Detect which cell encompasses the target text, then output its (x, y) center coordinate. 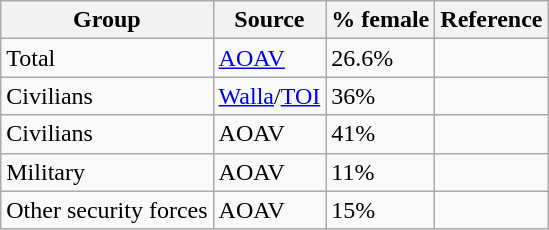
Reference (492, 20)
36% (380, 96)
% female (380, 20)
Source (270, 20)
Military (107, 172)
Total (107, 58)
Walla/TOI (270, 96)
11% (380, 172)
26.6% (380, 58)
41% (380, 134)
15% (380, 210)
Other security forces (107, 210)
Group (107, 20)
